Provide the (X, Y) coordinate of the cell's center where the given text is located.  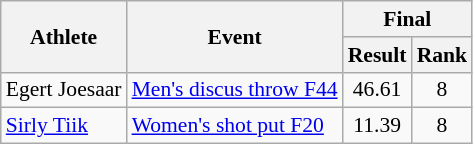
Egert Joesaar (64, 90)
Men's discus throw F44 (235, 90)
Rank (442, 55)
11.39 (378, 126)
Athlete (64, 36)
Result (378, 55)
Final (408, 19)
Women's shot put F20 (235, 126)
46.61 (378, 90)
Sirly Tiik (64, 126)
Event (235, 36)
